Locate the cell with the specified text and output its [x, y] center coordinate. 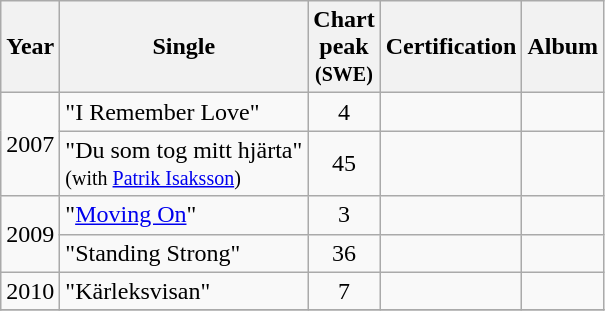
Chart peak(SWE) [344, 47]
4 [344, 112]
"Standing Strong" [184, 253]
45 [344, 164]
36 [344, 253]
2009 [30, 234]
Certification [451, 47]
Year [30, 47]
2010 [30, 291]
Album [563, 47]
2007 [30, 144]
3 [344, 215]
"Moving On" [184, 215]
Single [184, 47]
"Kärleksvisan" [184, 291]
"Du som tog mitt hjärta" (with Patrik Isaksson) [184, 164]
7 [344, 291]
"I Remember Love" [184, 112]
